Return (X, Y) of the center of cell containing provided text 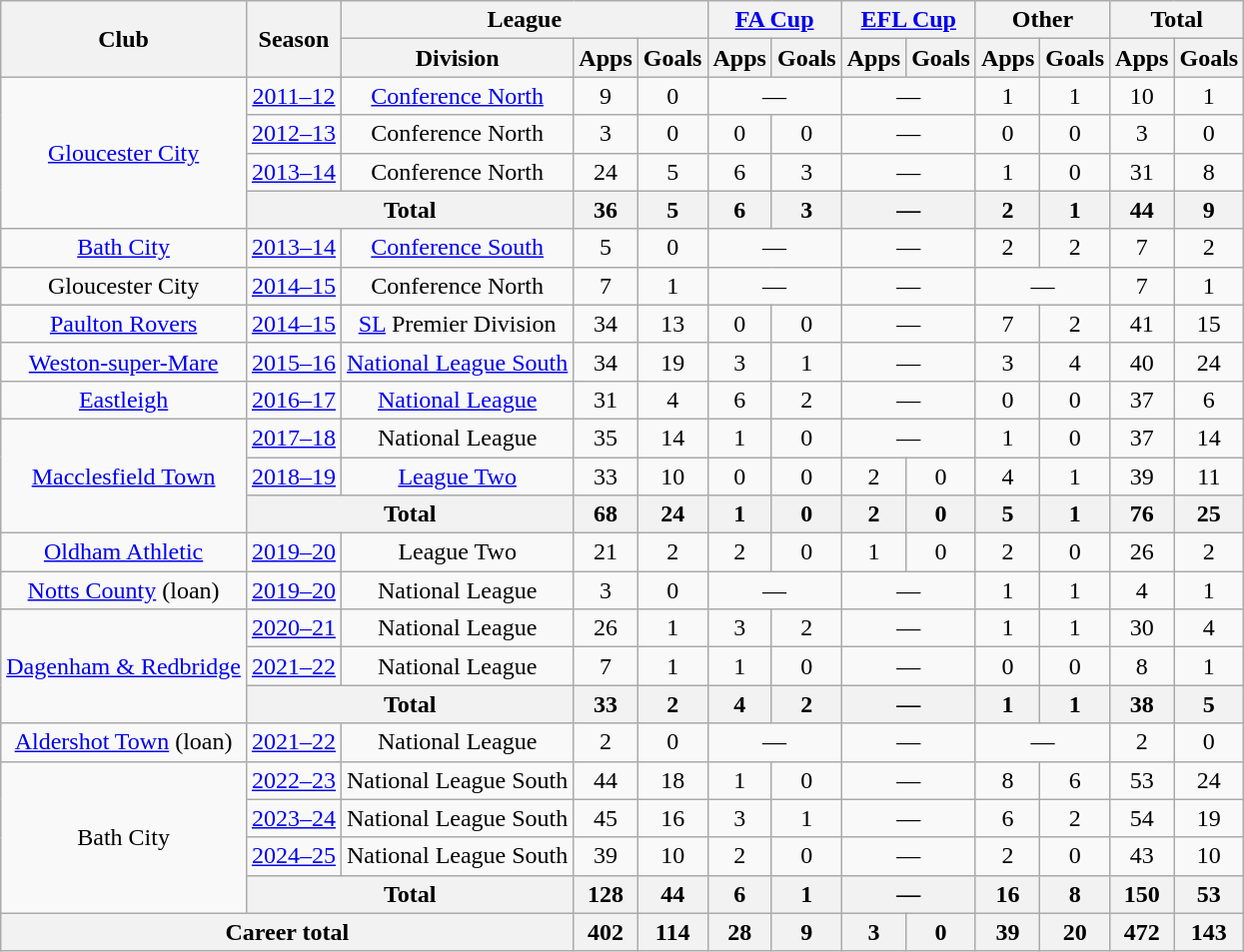
2017–18 (294, 438)
2020–21 (294, 628)
28 (739, 932)
2024–25 (294, 856)
Macclesfield Town (124, 476)
43 (1142, 856)
41 (1142, 324)
25 (1209, 514)
Division (457, 58)
SL Premier Division (457, 324)
Club (124, 39)
Season (294, 39)
Dagenham & Redbridge (124, 666)
Aldershot Town (loan) (124, 742)
114 (672, 932)
18 (672, 780)
Notts County (loan) (124, 590)
EFL Cup (908, 20)
Other (1042, 20)
68 (606, 514)
FA Cup (774, 20)
2022–23 (294, 780)
2016–17 (294, 400)
40 (1142, 362)
Weston-super-Mare (124, 362)
Paulton Rovers (124, 324)
Career total (288, 932)
54 (1142, 818)
35 (606, 438)
2012–13 (294, 134)
21 (606, 552)
402 (606, 932)
Eastleigh (124, 400)
2011–12 (294, 96)
38 (1142, 704)
Oldham Athletic (124, 552)
13 (672, 324)
2018–19 (294, 476)
15 (1209, 324)
League (524, 20)
30 (1142, 628)
20 (1075, 932)
36 (606, 210)
472 (1142, 932)
143 (1209, 932)
Conference South (457, 248)
150 (1142, 894)
45 (606, 818)
76 (1142, 514)
128 (606, 894)
11 (1209, 476)
2023–24 (294, 818)
2015–16 (294, 362)
